For the text-containing cell, return its midpoint in (x, y) coordinate format. 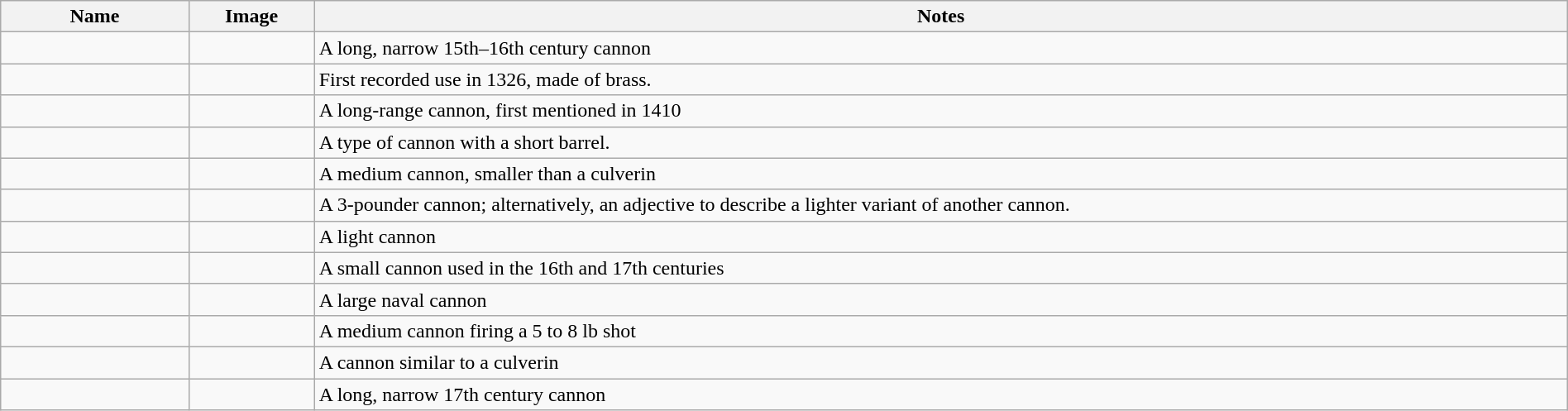
A type of cannon with a short barrel. (941, 142)
A 3-pounder cannon; alternatively, an adjective to describe a lighter variant of another cannon. (941, 205)
A long-range cannon, first mentioned in 1410 (941, 111)
First recorded use in 1326, made of brass. (941, 79)
A long, narrow 15th–16th century cannon (941, 48)
A small cannon used in the 16th and 17th centuries (941, 268)
Image (251, 17)
A medium cannon, smaller than a culverin (941, 174)
A large naval cannon (941, 299)
Notes (941, 17)
Name (94, 17)
A light cannon (941, 237)
A medium cannon firing a 5 to 8 lb shot (941, 331)
A cannon similar to a culverin (941, 362)
A long, narrow 17th century cannon (941, 394)
